Detect which cell encompasses the target text, then output its [X, Y] center coordinate. 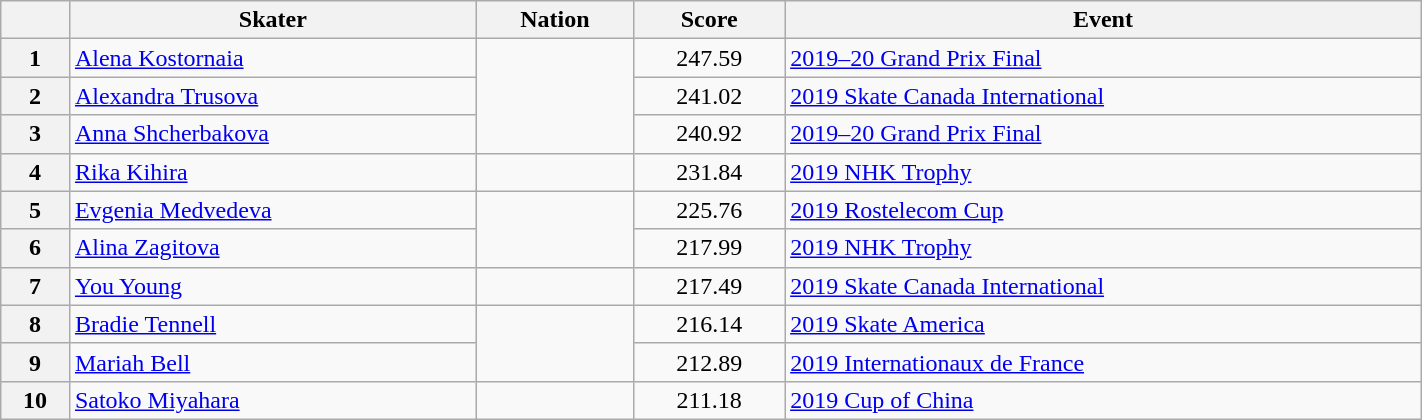
225.76 [710, 210]
Rika Kihira [272, 172]
240.92 [710, 134]
Event [1104, 20]
241.02 [710, 96]
4 [36, 172]
217.99 [710, 248]
8 [36, 324]
211.18 [710, 400]
You Young [272, 286]
3 [36, 134]
7 [36, 286]
1 [36, 58]
Satoko Miyahara [272, 400]
Bradie Tennell [272, 324]
10 [36, 400]
247.59 [710, 58]
Score [710, 20]
6 [36, 248]
2019 Skate America [1104, 324]
216.14 [710, 324]
2019 Rostelecom Cup [1104, 210]
9 [36, 362]
212.89 [710, 362]
Anna Shcherbakova [272, 134]
Skater [272, 20]
5 [36, 210]
Nation [555, 20]
2 [36, 96]
Evgenia Medvedeva [272, 210]
Alexandra Trusova [272, 96]
2019 Cup of China [1104, 400]
217.49 [710, 286]
Alena Kostornaia [272, 58]
Mariah Bell [272, 362]
2019 Internationaux de France [1104, 362]
Alina Zagitova [272, 248]
231.84 [710, 172]
